Scan for the cell matching the given text and deliver its (x, y) coordinate at center. 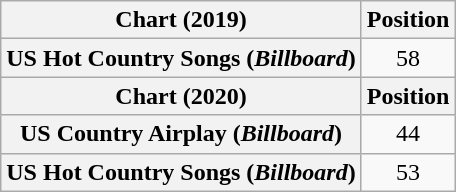
44 (408, 134)
US Country Airplay (Billboard) (181, 134)
58 (408, 58)
Chart (2020) (181, 96)
Chart (2019) (181, 20)
53 (408, 172)
